Detect which cell encompasses the target text, then output its [X, Y] center coordinate. 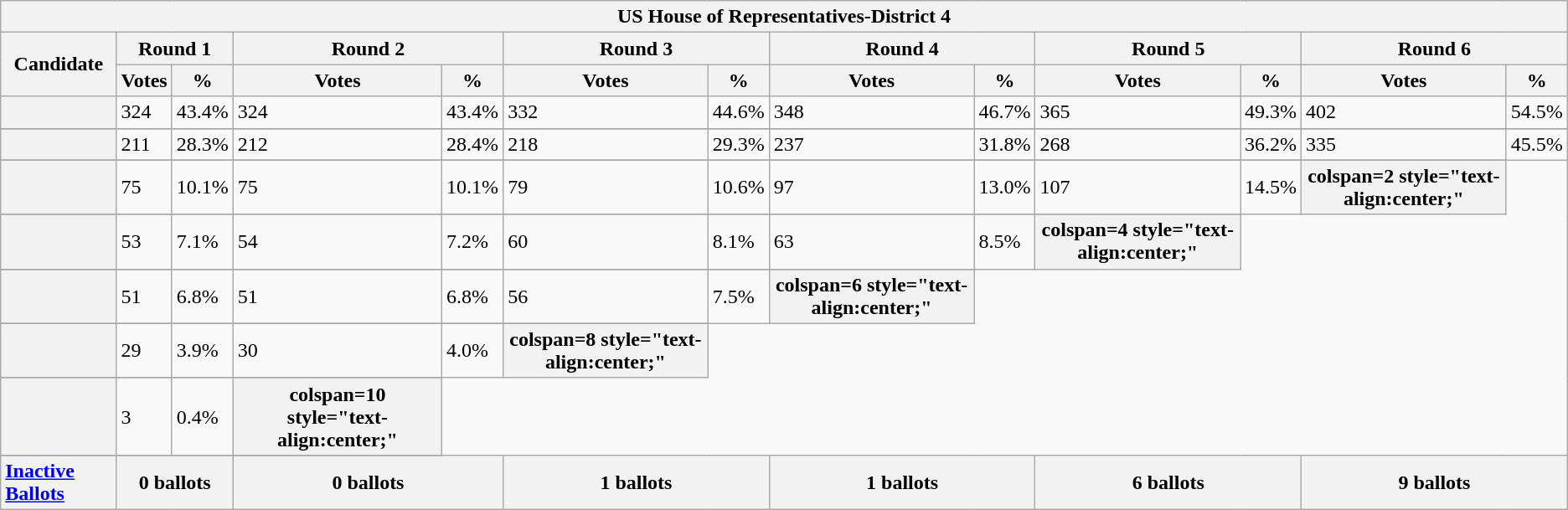
365 [1137, 112]
7.5% [739, 296]
colspan=2 style="text-align:center;" [1404, 188]
colspan=10 style="text-align:center;" [337, 416]
29.3% [739, 144]
14.5% [1271, 188]
53 [144, 241]
3.9% [203, 350]
colspan=8 style="text-align:center;" [606, 350]
268 [1137, 144]
44.6% [739, 112]
Round 1 [174, 49]
28.3% [203, 144]
46.7% [1005, 112]
211 [144, 144]
4.0% [472, 350]
97 [871, 188]
13.0% [1005, 188]
colspan=6 style="text-align:center;" [871, 296]
218 [606, 144]
237 [871, 144]
49.3% [1271, 112]
54 [337, 241]
10.6% [739, 188]
402 [1404, 112]
56 [606, 296]
US House of Representatives-District 4 [784, 17]
60 [606, 241]
Round 5 [1168, 49]
Round 4 [902, 49]
Candidate [59, 64]
54.5% [1536, 112]
335 [1404, 144]
31.8% [1005, 144]
9 ballots [1435, 482]
332 [606, 112]
45.5% [1536, 144]
Round 3 [637, 49]
79 [606, 188]
348 [871, 112]
8.1% [739, 241]
36.2% [1271, 144]
0.4% [203, 416]
7.2% [472, 241]
107 [1137, 188]
28.4% [472, 144]
Round 6 [1435, 49]
colspan=4 style="text-align:center;" [1137, 241]
30 [337, 350]
63 [871, 241]
6 ballots [1168, 482]
Round 2 [368, 49]
8.5% [1005, 241]
3 [144, 416]
Inactive Ballots [59, 482]
212 [337, 144]
7.1% [203, 241]
29 [144, 350]
